Provide the [X, Y] coordinate of the cell's center where the given text is located.  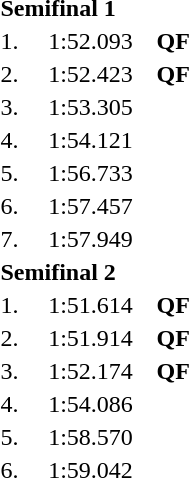
1:54.086 [90, 404]
1:57.949 [90, 239]
1:52.423 [90, 74]
1:53.305 [90, 107]
1:52.093 [90, 41]
1:52.174 [90, 371]
1:56.733 [90, 173]
1:57.457 [90, 206]
1:51.614 [90, 305]
1:58.570 [90, 437]
1:54.121 [90, 140]
1:51.914 [90, 338]
